Capture the cell that displays the provided text and extract its [x, y] central coordinate. 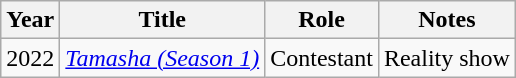
Title [162, 20]
Reality show [446, 58]
Role [322, 20]
Notes [446, 20]
Year [30, 20]
Contestant [322, 58]
2022 [30, 58]
Tamasha (Season 1) [162, 58]
